Extract the [x, y] coordinate from the center of the cell holding the provided text.  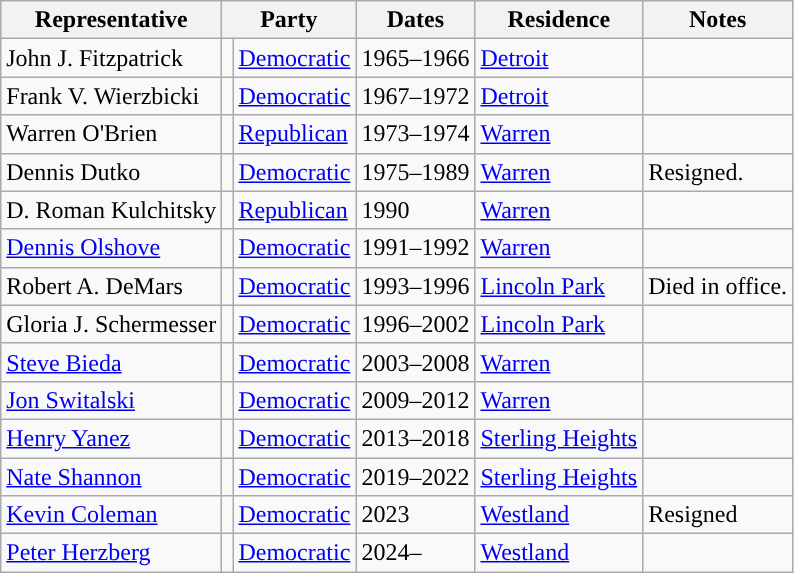
Jon Switalski [112, 400]
2019–2022 [416, 477]
Peter Herzberg [112, 553]
1975–1989 [416, 172]
1973–1974 [416, 134]
2009–2012 [416, 400]
Gloria J. Schermesser [112, 324]
D. Roman Kulchitsky [112, 210]
Died in office. [718, 286]
Representative [112, 20]
Party [289, 20]
Resigned. [718, 172]
Dates [416, 20]
2013–2018 [416, 438]
2023 [416, 515]
John J. Fitzpatrick [112, 58]
Nate Shannon [112, 477]
Residence [559, 20]
1993–1996 [416, 286]
Warren O'Brien [112, 134]
Robert A. DeMars [112, 286]
Frank V. Wierzbicki [112, 96]
Dennis Olshove [112, 248]
Notes [718, 20]
2024– [416, 553]
Dennis Dutko [112, 172]
Henry Yanez [112, 438]
Resigned [718, 515]
2003–2008 [416, 362]
Steve Bieda [112, 362]
1996–2002 [416, 324]
1967–1972 [416, 96]
Kevin Coleman [112, 515]
1991–1992 [416, 248]
1990 [416, 210]
1965–1966 [416, 58]
